Scan for the cell matching the given text and deliver its [X, Y] coordinate at center. 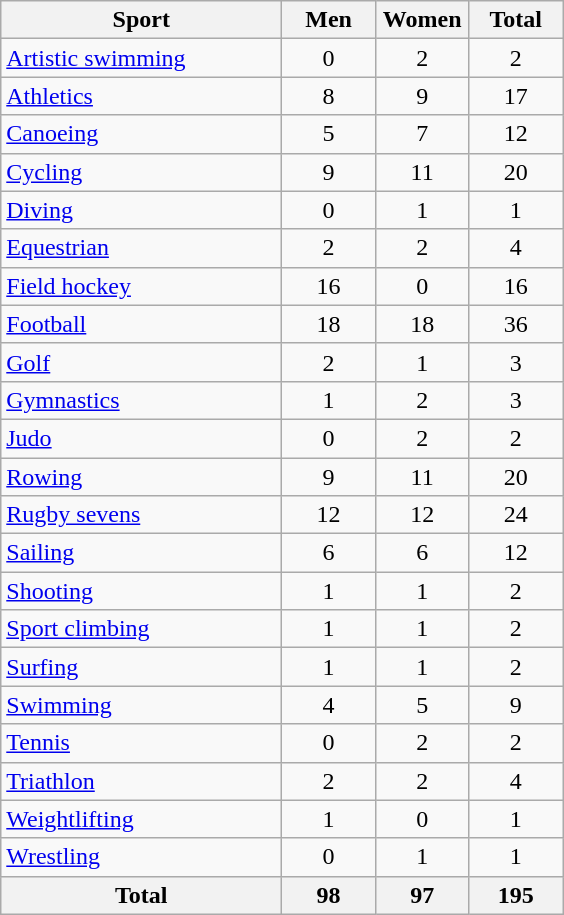
Surfing [142, 667]
195 [516, 895]
Judo [142, 438]
Gymnastics [142, 400]
Women [422, 20]
Weightlifting [142, 819]
Sailing [142, 553]
Shooting [142, 591]
Canoeing [142, 134]
97 [422, 895]
8 [329, 96]
Sport climbing [142, 629]
Men [329, 20]
Triathlon [142, 781]
Tennis [142, 743]
Athletics [142, 96]
36 [516, 324]
Sport [142, 20]
Rowing [142, 477]
Cycling [142, 172]
Wrestling [142, 857]
Golf [142, 362]
Diving [142, 210]
Artistic swimming [142, 58]
24 [516, 515]
Equestrian [142, 248]
98 [329, 895]
Rugby sevens [142, 515]
7 [422, 134]
17 [516, 96]
Football [142, 324]
Swimming [142, 705]
Field hockey [142, 286]
